Search for the cell housing the specified text and yield its (X, Y) center coordinate. 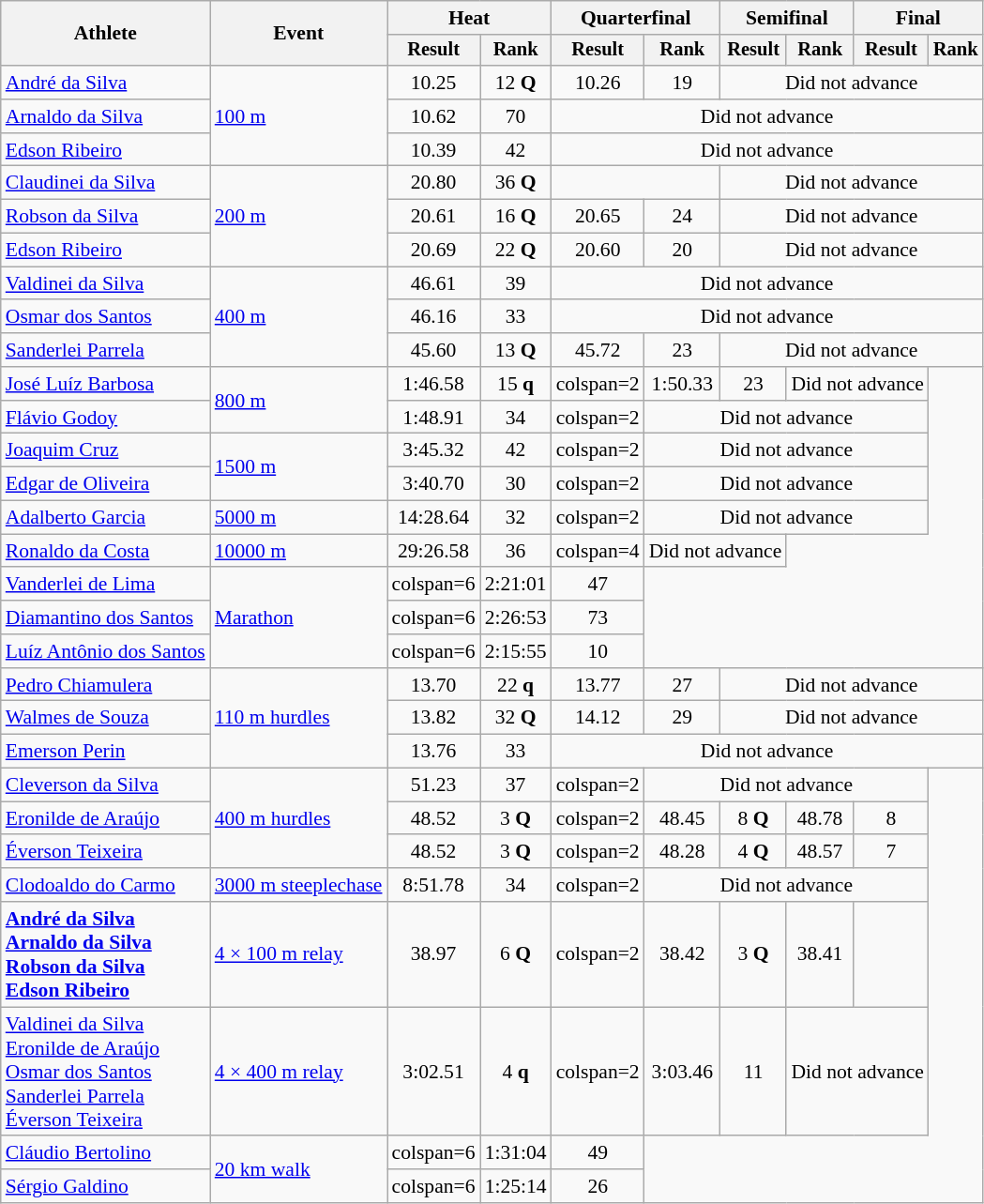
73 (598, 617)
45.60 (433, 350)
11 (753, 1072)
48.78 (820, 818)
5000 m (298, 518)
48.45 (683, 818)
20.65 (598, 217)
Éverson Teixeira (105, 852)
14:28.64 (433, 518)
2:26:53 (516, 617)
Heat (469, 18)
30 (516, 484)
8 (891, 818)
13 Q (516, 350)
38.97 (433, 954)
38.41 (820, 954)
Claudinei da Silva (105, 183)
1:48.91 (433, 418)
38.42 (683, 954)
22 q (516, 685)
800 m (298, 400)
Sérgio Galdino (105, 1186)
39 (516, 283)
1:46.58 (433, 384)
20.80 (433, 183)
2:21:01 (516, 585)
47 (598, 585)
4 × 100 m relay (298, 954)
13.77 (598, 685)
Final (918, 18)
1:50.33 (683, 384)
20 km walk (298, 1169)
Quarterfinal (636, 18)
8:51.78 (433, 885)
24 (683, 217)
46.16 (433, 317)
20.69 (433, 251)
Emerson Perin (105, 752)
Event (298, 34)
32 Q (516, 718)
Sanderlei Parrela (105, 350)
2:15:55 (516, 651)
48.28 (683, 852)
100 m (298, 116)
Adalberto Garcia (105, 518)
4 Q (753, 852)
4 × 400 m relay (298, 1072)
André da Silva (105, 83)
3:02.51 (433, 1072)
3000 m steeplechase (298, 885)
400 m hurdles (298, 818)
8 Q (753, 818)
Vanderlei de Lima (105, 585)
32 (516, 518)
Joaquim Cruz (105, 450)
1500 m (298, 467)
200 m (298, 216)
3:45.32 (433, 450)
3:03.46 (683, 1072)
4 q (516, 1072)
Luíz Antônio dos Santos (105, 651)
Osmar dos Santos (105, 317)
16 Q (516, 217)
Athlete (105, 34)
Semifinal (787, 18)
20.60 (598, 251)
Robson da Silva (105, 217)
10000 m (298, 551)
Cláudio Bertolino (105, 1153)
13.82 (433, 718)
20.61 (433, 217)
1:31:04 (516, 1153)
48.57 (820, 852)
46.61 (433, 283)
14.12 (598, 718)
Pedro Chiamulera (105, 685)
36 Q (516, 183)
19 (683, 83)
Flávio Godoy (105, 418)
10.39 (433, 150)
7 (891, 852)
10.25 (433, 83)
Valdinei da SilvaEronilde de AraújoOsmar dos SantosSanderlei ParrelaÉverson Teixeira (105, 1072)
André da SilvaArnaldo da SilvaRobson da SilvaEdson Ribeiro (105, 954)
10 (598, 651)
Cleverson da Silva (105, 785)
Ronaldo da Costa (105, 551)
26 (598, 1186)
Walmes de Souza (105, 718)
12 Q (516, 83)
400 m (298, 317)
110 m hurdles (298, 719)
37 (516, 785)
13.76 (433, 752)
22 Q (516, 251)
10.26 (598, 83)
6 Q (516, 954)
49 (598, 1153)
Eronilde de Araújo (105, 818)
Marathon (298, 617)
Diamantino dos Santos (105, 617)
Arnaldo da Silva (105, 116)
20 (683, 251)
29:26.58 (433, 551)
colspan=4 (598, 551)
Clodoaldo do Carmo (105, 885)
1:25:14 (516, 1186)
51.23 (433, 785)
13.70 (433, 685)
45.72 (598, 350)
36 (516, 551)
Valdinei da Silva (105, 283)
José Luíz Barbosa (105, 384)
70 (516, 116)
Edgar de Oliveira (105, 484)
15 q (516, 384)
27 (683, 685)
29 (683, 718)
10.62 (433, 116)
3:40.70 (433, 484)
